Search for the cell housing the specified text and yield its (x, y) center coordinate. 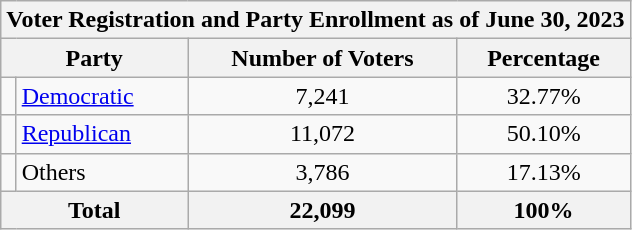
Democratic (102, 96)
Voter Registration and Party Enrollment as of June 30, 2023 (316, 20)
3,786 (323, 172)
50.10% (544, 134)
32.77% (544, 96)
Number of Voters (323, 58)
Percentage (544, 58)
22,099 (323, 210)
Total (94, 210)
Republican (102, 134)
7,241 (323, 96)
Party (94, 58)
100% (544, 210)
17.13% (544, 172)
11,072 (323, 134)
Others (102, 172)
